Return the (X, Y) coordinate for the center point of the cell that contains the specified text.  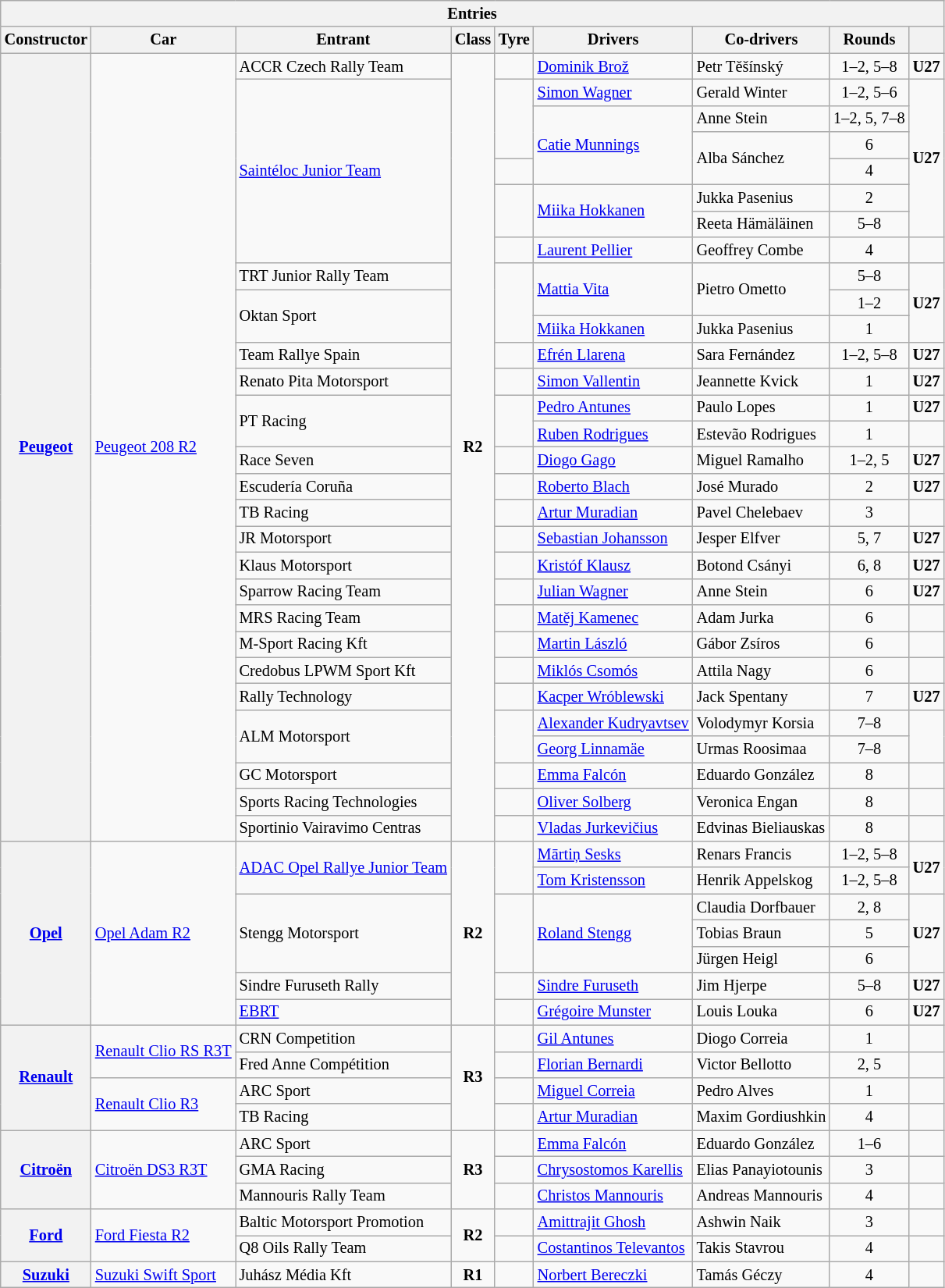
Renault Clio R3 (164, 1104)
1–6 (869, 1144)
Attila Nagy (762, 671)
Jürgen Heigl (762, 959)
ADAC Opel Rallye Junior Team (343, 866)
Norbert Bereczki (613, 1275)
Simon Wagner (613, 92)
Dominik Brož (613, 66)
Sebastian Johansson (613, 539)
Klaus Motorsport (343, 565)
Mannouris Rally Team (343, 1196)
1–2, 5 (869, 460)
Takis Stavrou (762, 1248)
Veronica Engan (762, 802)
Mattia Vita (613, 289)
Baltic Motorsport Promotion (343, 1222)
6, 8 (869, 565)
Rally Technology (343, 696)
Roland Stengg (613, 934)
Kacper Wróblewski (613, 696)
Matěj Kamenec (613, 617)
PT Racing (343, 420)
Reeta Hämäläinen (762, 224)
Tobias Braun (762, 933)
Ford (46, 1235)
Pavel Chelebaev (762, 513)
Claudia Dorfbauer (762, 907)
Tyre (514, 40)
GC Motorsport (343, 775)
Citroën (46, 1169)
JR Motorsport (343, 539)
Florian Bernardi (613, 1065)
Co-drivers (762, 40)
Tom Kristensson (613, 881)
Simon Vallentin (613, 382)
Victor Bellotto (762, 1065)
Citroën DS3 R3T (164, 1169)
Gerald Winter (762, 92)
TRT Junior Rally Team (343, 276)
Miguel Correia (613, 1091)
Laurent Pellier (613, 250)
Renault Clio RS R3T (164, 1051)
Renars Francis (762, 854)
Fred Anne Compétition (343, 1065)
Ashwin Naik (762, 1222)
Saintéloc Junior Team (343, 171)
Entries (473, 13)
Chrysostomos Karellis (613, 1169)
José Murado (762, 486)
Louis Louka (762, 1012)
Elias Panayiotounis (762, 1169)
Miklós Csomós (613, 671)
Constructor (46, 40)
Diogo Gago (613, 460)
Volodymyr Korsia (762, 723)
Alba Sánchez (762, 158)
Gil Antunes (613, 1038)
2, 5 (869, 1065)
Credobus LPWM Sport Kft (343, 671)
Peugeot 208 R2 (164, 447)
Mārtiņ Sesks (613, 854)
Rounds (869, 40)
Ford Fiesta R2 (164, 1235)
Jeannette Kvick (762, 382)
1–2, 5–6 (869, 92)
Oktan Sport (343, 315)
Grégoire Munster (613, 1012)
ACCR Czech Rally Team (343, 66)
Car (164, 40)
Suzuki Swift Sport (164, 1275)
CRN Competition (343, 1038)
Entrant (343, 40)
Amittrajit Ghosh (613, 1222)
Costantinos Televantos (613, 1248)
Miguel Ramalho (762, 460)
Team Rallye Spain (343, 355)
Oliver Solberg (613, 802)
5, 7 (869, 539)
Renault (46, 1077)
Roberto Blach (613, 486)
Jack Spentany (762, 696)
Petr Těšínský (762, 66)
Peugeot (46, 447)
GMA Racing (343, 1169)
Georg Linnamäe (613, 749)
Sara Fernández (762, 355)
Geoffrey Combe (762, 250)
Alexander Kudryavtsev (613, 723)
5 (869, 933)
1–2 (869, 303)
Paulo Lopes (762, 407)
Sportinio Vairavimo Centras (343, 828)
Escudería Coruña (343, 486)
Christos Mannouris (613, 1196)
Efrén Llarena (613, 355)
Maxim Gordiushkin (762, 1117)
Sports Racing Technologies (343, 802)
Edvinas Bieliauskas (762, 828)
Pedro Antunes (613, 407)
ALM Motorsport (343, 735)
R1 (473, 1275)
Andreas Mannouris (762, 1196)
M-Sport Racing Kft (343, 644)
Kristóf Klausz (613, 565)
Sparrow Racing Team (343, 592)
Martin László (613, 644)
Q8 Oils Rally Team (343, 1248)
Opel (46, 933)
Drivers (613, 40)
Ruben Rodrigues (613, 434)
Vladas Jurkevičius (613, 828)
Diogo Correia (762, 1038)
Catie Munnings (613, 145)
Pietro Ometto (762, 289)
Julian Wagner (613, 592)
Opel Adam R2 (164, 933)
Tamás Géczy (762, 1275)
2, 8 (869, 907)
Gábor Zsíros (762, 644)
Suzuki (46, 1275)
Urmas Roosimaa (762, 749)
Race Seven (343, 460)
Henrik Appelskog (762, 881)
7 (869, 696)
Botond Csányi (762, 565)
Estevão Rodrigues (762, 434)
Sindre Furuseth (613, 986)
Sindre Furuseth Rally (343, 986)
Pedro Alves (762, 1091)
MRS Racing Team (343, 617)
Juhász Média Kft (343, 1275)
Adam Jurka (762, 617)
EBRT (343, 1012)
Jim Hjerpe (762, 986)
Stengg Motorsport (343, 934)
1–2, 5, 7–8 (869, 119)
Jesper Elfver (762, 539)
Class (473, 40)
Renato Pita Motorsport (343, 382)
